Return the (X, Y) coordinate for the center point of the cell that contains the specified text.  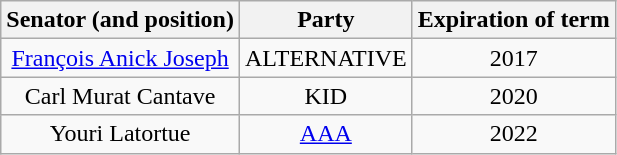
2022 (514, 134)
Carl Murat Cantave (120, 96)
Expiration of term (514, 20)
2017 (514, 58)
ALTERNATIVE (326, 58)
Party (326, 20)
François Anick Joseph (120, 58)
Youri Latortue (120, 134)
AAA (326, 134)
2020 (514, 96)
KID (326, 96)
Senator (and position) (120, 20)
